Pinpoint the cell where the given text exists, returning its (X, Y) midpoint coordinate. 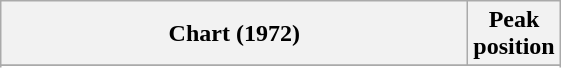
Chart (1972) (234, 34)
Peak position (514, 34)
